From the cell containing the given text, extract its center point as [X, Y] coordinate. 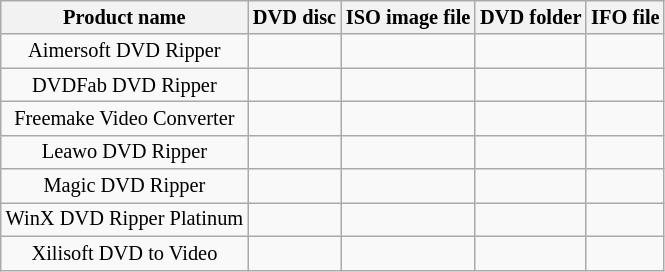
Leawo DVD Ripper [124, 152]
DVD disc [294, 17]
Aimersoft DVD Ripper [124, 51]
IFO file [625, 17]
Product name [124, 17]
Xilisoft DVD to Video [124, 253]
DVD folder [530, 17]
DVDFab DVD Ripper [124, 85]
Freemake Video Converter [124, 118]
Magic DVD Ripper [124, 186]
WinX DVD Ripper Platinum [124, 219]
ISO image file [408, 17]
